Extract the [x, y] coordinate from the center of the cell holding the provided text.  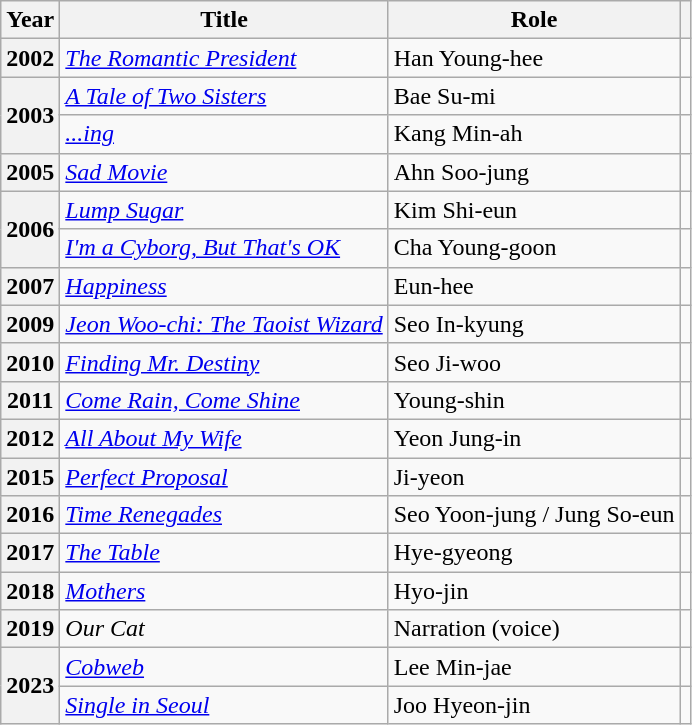
2012 [30, 438]
The Table [224, 553]
Seo In-kyung [534, 324]
Lee Min-jae [534, 667]
2002 [30, 58]
Happiness [224, 286]
2018 [30, 591]
Han Young-hee [534, 58]
I'm a Cyborg, But That's OK [224, 248]
Sad Movie [224, 172]
2006 [30, 229]
Cobweb [224, 667]
Single in Seoul [224, 705]
A Tale of Two Sisters [224, 96]
2007 [30, 286]
Year [30, 20]
...ing [224, 134]
Seo Ji-woo [534, 362]
2003 [30, 115]
Cha Young-goon [534, 248]
Our Cat [224, 629]
Title [224, 20]
Kang Min-ah [534, 134]
Mothers [224, 591]
2016 [30, 515]
Seo Yoon-jung / Jung So-eun [534, 515]
Come Rain, Come Shine [224, 400]
Eun-hee [534, 286]
Ji-yeon [534, 477]
Yeon Jung-in [534, 438]
Time Renegades [224, 515]
Hyo-jin [534, 591]
Narration (voice) [534, 629]
2011 [30, 400]
Jeon Woo-chi: The Taoist Wizard [224, 324]
Ahn Soo-jung [534, 172]
Hye-gyeong [534, 553]
Bae Su-mi [534, 96]
Perfect Proposal [224, 477]
2009 [30, 324]
2015 [30, 477]
All About My Wife [224, 438]
Role [534, 20]
2010 [30, 362]
Young-shin [534, 400]
2005 [30, 172]
Lump Sugar [224, 210]
2019 [30, 629]
Joo Hyeon-jin [534, 705]
2017 [30, 553]
Finding Mr. Destiny [224, 362]
The Romantic President [224, 58]
2023 [30, 686]
Kim Shi-eun [534, 210]
